Determine the (X, Y) coordinate at the center of the cell enclosing the given text.  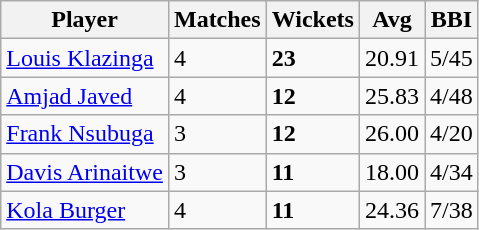
20.91 (392, 58)
Wickets (312, 20)
24.36 (392, 210)
Player (85, 20)
Frank Nsubuga (85, 134)
26.00 (392, 134)
4/48 (451, 96)
23 (312, 58)
Kola Burger (85, 210)
BBI (451, 20)
Matches (217, 20)
Avg (392, 20)
7/38 (451, 210)
25.83 (392, 96)
5/45 (451, 58)
18.00 (392, 172)
4/34 (451, 172)
Louis Klazinga (85, 58)
Davis Arinaitwe (85, 172)
Amjad Javed (85, 96)
4/20 (451, 134)
